Extract the [x, y] coordinate from the center of the cell holding the provided text.  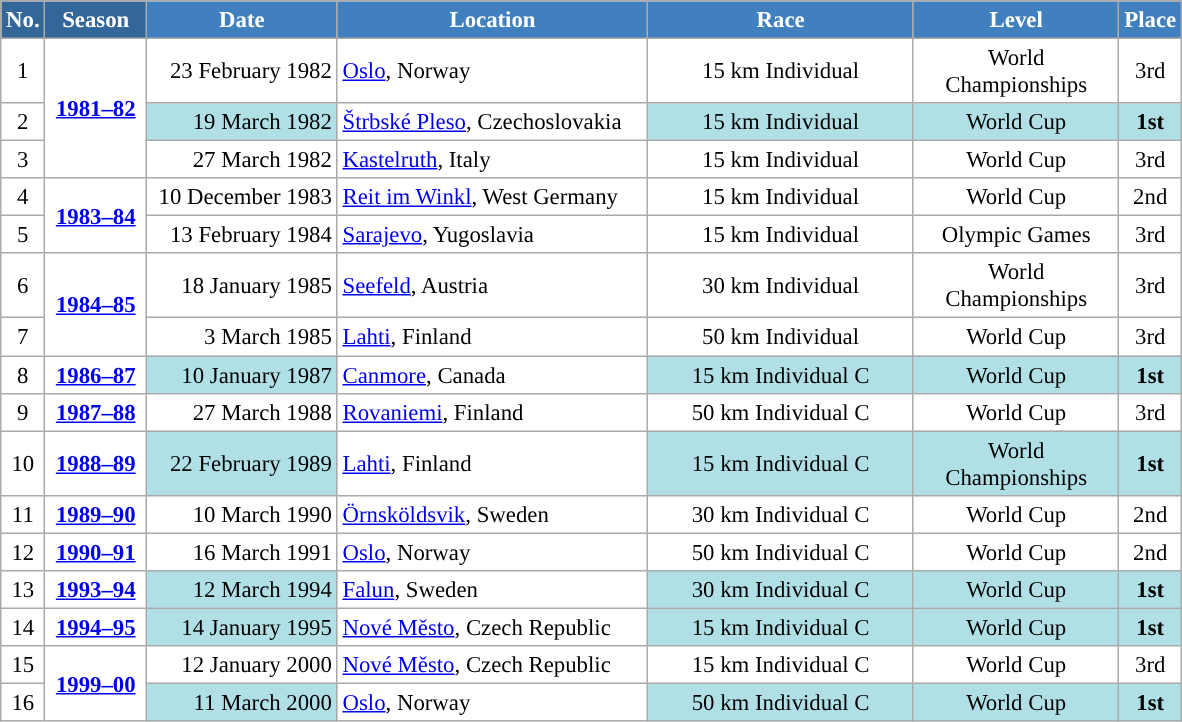
11 [23, 514]
Place [1150, 20]
Kastelruth, Italy [492, 160]
9 [23, 412]
10 [23, 464]
13 [23, 590]
1981–82 [96, 109]
18 January 1985 [242, 286]
Štrbské Pleso, Czechoslovakia [492, 122]
14 [23, 627]
1988–89 [96, 464]
1986–87 [96, 375]
10 January 1987 [242, 375]
19 March 1982 [242, 122]
16 March 1991 [242, 552]
1983–84 [96, 216]
4 [23, 197]
30 km Individual [781, 286]
22 February 1989 [242, 464]
8 [23, 375]
3 [23, 160]
Level [1016, 20]
11 March 2000 [242, 702]
3 March 1985 [242, 337]
Falun, Sweden [492, 590]
Seefeld, Austria [492, 286]
12 March 1994 [242, 590]
10 March 1990 [242, 514]
27 March 1982 [242, 160]
14 January 1995 [242, 627]
1 [23, 72]
10 December 1983 [242, 197]
Date [242, 20]
No. [23, 20]
16 [23, 702]
7 [23, 337]
50 km Individual [781, 337]
1999–00 [96, 684]
1994–95 [96, 627]
Season [96, 20]
Canmore, Canada [492, 375]
Reit im Winkl, West Germany [492, 197]
1990–91 [96, 552]
1987–88 [96, 412]
23 February 1982 [242, 72]
Rovaniemi, Finland [492, 412]
Location [492, 20]
1989–90 [96, 514]
5 [23, 235]
27 March 1988 [242, 412]
12 January 2000 [242, 665]
2 [23, 122]
Olympic Games [1016, 235]
Sarajevo, Yugoslavia [492, 235]
1984–85 [96, 305]
Örnsköldsvik, Sweden [492, 514]
Race [781, 20]
1993–94 [96, 590]
15 [23, 665]
6 [23, 286]
13 February 1984 [242, 235]
12 [23, 552]
